Search for the cell housing the specified text and yield its (X, Y) center coordinate. 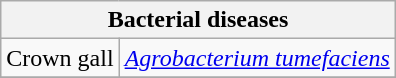
Bacterial diseases (198, 20)
Crown gall (60, 58)
Agrobacterium tumefaciens (257, 58)
